Search for the cell housing the specified text and yield its [X, Y] center coordinate. 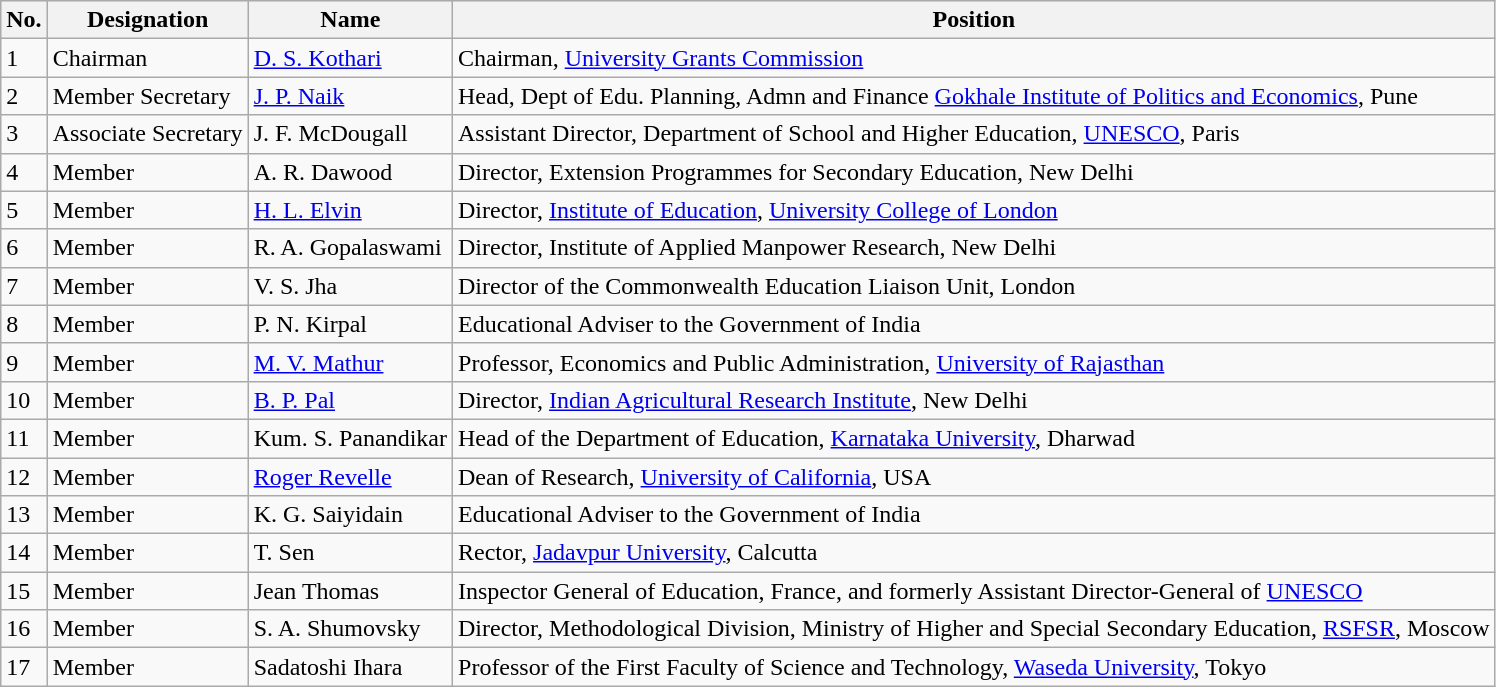
D. S. Kothari [350, 58]
Dean of Research, University of California, USA [974, 477]
3 [24, 134]
Kum. S. Panandikar [350, 438]
11 [24, 438]
J. P. Naik [350, 96]
K. G. Saiyidain [350, 515]
6 [24, 248]
Sadatoshi Ihara [350, 667]
Chairman, University Grants Commission [974, 58]
12 [24, 477]
Associate Secretary [148, 134]
Chairman [148, 58]
1 [24, 58]
S. A. Shumovsky [350, 629]
Jean Thomas [350, 591]
Director, Indian Agricultural Research Institute, New Delhi [974, 400]
B. P. Pal [350, 400]
Assistant Director, Department of School and Higher Education, UNESCO, Paris [974, 134]
Head, Dept of Edu. Planning, Admn and Finance Gokhale Institute of Politics and Economics, Pune [974, 96]
2 [24, 96]
Rector, Jadavpur University, Calcutta [974, 553]
Professor of the First Faculty of Science and Technology, Waseda University, Tokyo [974, 667]
9 [24, 362]
M. V. Mathur [350, 362]
No. [24, 20]
8 [24, 324]
15 [24, 591]
Roger Revelle [350, 477]
T. Sen [350, 553]
Professor, Economics and Public Administration, University of Rajasthan [974, 362]
Name [350, 20]
Director, Methodological Division, Ministry of Higher and Special Secondary Education, RSFSR, Moscow [974, 629]
14 [24, 553]
4 [24, 172]
5 [24, 210]
R. A. Gopalaswami [350, 248]
Director of the Commonwealth Education Liaison Unit, London [974, 286]
V. S. Jha [350, 286]
16 [24, 629]
Member Secretary [148, 96]
Designation [148, 20]
H. L. Elvin [350, 210]
Position [974, 20]
Head of the Department of Education, Karnataka University, Dharwad [974, 438]
J. F. McDougall [350, 134]
17 [24, 667]
10 [24, 400]
Inspector General of Education, France, and formerly Assistant Director-General of UNESCO [974, 591]
13 [24, 515]
7 [24, 286]
P. N. Kirpal [350, 324]
A. R. Dawood [350, 172]
Director, Institute of Education, University College of London [974, 210]
Director, Extension Programmes for Secondary Education, New Delhi [974, 172]
Director, Institute of Applied Manpower Research, New Delhi [974, 248]
